Capture the cell that displays the provided text and extract its [x, y] central coordinate. 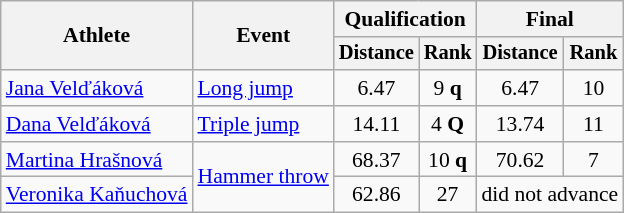
62.86 [376, 195]
Triple jump [262, 124]
4 Q [448, 124]
10 q [448, 160]
Athlete [97, 36]
10 [594, 88]
7 [594, 160]
Veronika Kaňuchová [97, 195]
14.11 [376, 124]
Hammer throw [262, 178]
Qualification [405, 19]
Jana Velďáková [97, 88]
11 [594, 124]
Dana Velďáková [97, 124]
Martina Hrašnová [97, 160]
did not advance [550, 195]
Event [262, 36]
Long jump [262, 88]
9 q [448, 88]
68.37 [376, 160]
70.62 [520, 160]
Final [550, 19]
13.74 [520, 124]
27 [448, 195]
